For the text-containing cell, return its midpoint in [x, y] coordinate format. 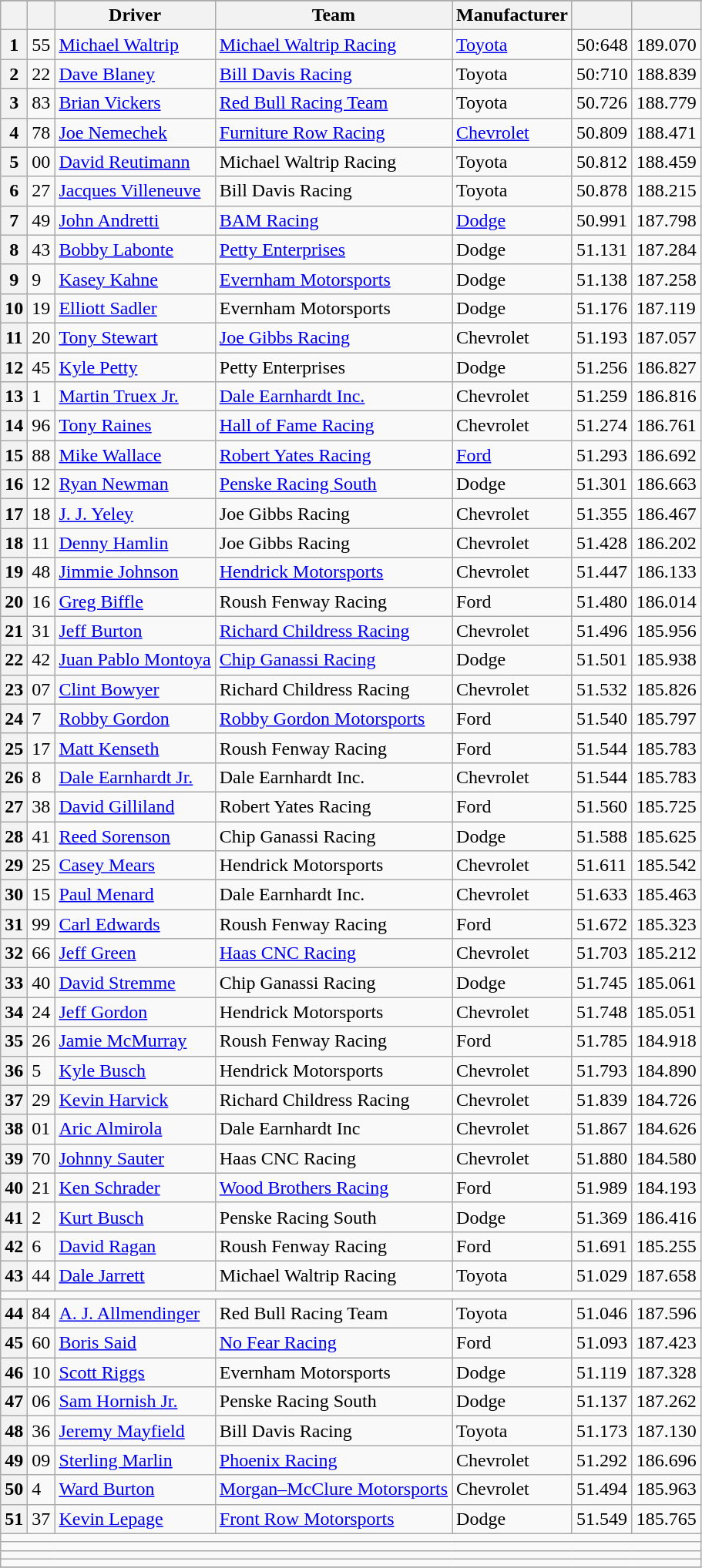
Johnny Sauter [135, 1158]
06 [42, 1402]
Jacques Villeneuve [135, 191]
187.262 [666, 1402]
Dale Jarrett [135, 1275]
66 [42, 953]
Front Row Motorsports [333, 1519]
187.596 [666, 1314]
Scott Riggs [135, 1372]
51.138 [602, 279]
188.839 [666, 74]
Joe Nemechek [135, 132]
Sam Hornish Jr. [135, 1402]
55 [42, 45]
David Gilliland [135, 806]
185.963 [666, 1489]
John Andretti [135, 220]
186.133 [666, 572]
51.703 [602, 953]
Tony Raines [135, 426]
Morgan–McClure Motorsports [333, 1489]
BAM Racing [333, 220]
70 [42, 1158]
07 [42, 689]
188.779 [666, 103]
50:710 [602, 74]
186.816 [666, 397]
51.355 [602, 514]
187.119 [666, 308]
51.256 [602, 367]
David Reutimann [135, 162]
186.696 [666, 1460]
51.193 [602, 337]
Kyle Busch [135, 1070]
Jeff Gordon [135, 1012]
185.797 [666, 719]
83 [42, 103]
96 [42, 426]
186.761 [666, 426]
51 [14, 1519]
51.369 [602, 1217]
Phoenix Racing [333, 1460]
33 [14, 983]
51.496 [602, 631]
Jeff Burton [135, 631]
184.890 [666, 1070]
50.812 [602, 162]
51.549 [602, 1519]
187.658 [666, 1275]
Matt Kenseth [135, 748]
51.301 [602, 484]
A. J. Allmendinger [135, 1314]
51.119 [602, 1372]
185.725 [666, 806]
51.292 [602, 1460]
185.542 [666, 866]
51.785 [602, 1041]
51.880 [602, 1158]
Dale Earnhardt Inc [333, 1129]
Kevin Lepage [135, 1519]
51.274 [602, 426]
Brian Vickers [135, 103]
Aric Almirola [135, 1129]
Dale Earnhardt Jr. [135, 777]
23 [14, 689]
60 [42, 1343]
Denny Hamlin [135, 543]
Mike Wallace [135, 455]
Kasey Kahne [135, 279]
187.130 [666, 1431]
David Ragan [135, 1246]
187.328 [666, 1372]
Tony Stewart [135, 337]
187.798 [666, 220]
51.540 [602, 719]
185.625 [666, 836]
189.070 [666, 45]
47 [14, 1402]
51.691 [602, 1246]
Jamie McMurray [135, 1041]
84 [42, 1314]
185.323 [666, 924]
185.061 [666, 983]
J. J. Yeley [135, 514]
Martin Truex Jr. [135, 397]
28 [14, 836]
50:648 [602, 45]
184.193 [666, 1188]
51.131 [602, 250]
185.765 [666, 1519]
51.428 [602, 543]
14 [14, 426]
Driver [135, 15]
184.918 [666, 1041]
185.255 [666, 1246]
Jeremy Mayfield [135, 1431]
99 [42, 924]
186.827 [666, 367]
13 [14, 397]
Ward Burton [135, 1489]
184.626 [666, 1129]
186.202 [666, 543]
No Fear Racing [333, 1343]
01 [42, 1129]
46 [14, 1372]
09 [42, 1460]
Carl Edwards [135, 924]
Boris Said [135, 1343]
187.258 [666, 279]
185.938 [666, 660]
51.839 [602, 1100]
51.494 [602, 1489]
Ken Schrader [135, 1188]
186.416 [666, 1217]
185.212 [666, 953]
Kevin Harvick [135, 1100]
34 [14, 1012]
Hall of Fame Racing [333, 426]
Manufacturer [512, 15]
188.471 [666, 132]
186.014 [666, 601]
Wood Brothers Racing [333, 1188]
3 [14, 103]
184.726 [666, 1100]
Furniture Row Racing [333, 132]
51.173 [602, 1431]
Jimmie Johnson [135, 572]
187.057 [666, 337]
Robby Gordon Motorsports [333, 719]
78 [42, 132]
51.793 [602, 1070]
51.447 [602, 572]
51.532 [602, 689]
88 [42, 455]
186.692 [666, 455]
Kurt Busch [135, 1217]
David Stremme [135, 983]
188.215 [666, 191]
185.463 [666, 895]
51.748 [602, 1012]
50.726 [602, 103]
Clint Bowyer [135, 689]
185.826 [666, 689]
51.501 [602, 660]
Elliott Sadler [135, 308]
Dave Blaney [135, 74]
50 [14, 1489]
51.093 [602, 1343]
51.672 [602, 924]
51.588 [602, 836]
Casey Mears [135, 866]
51.137 [602, 1402]
50.809 [602, 132]
50.991 [602, 220]
186.467 [666, 514]
51.989 [602, 1188]
187.284 [666, 250]
51.293 [602, 455]
51.176 [602, 308]
Bobby Labonte [135, 250]
51.867 [602, 1129]
35 [14, 1041]
51.259 [602, 397]
184.580 [666, 1158]
51.745 [602, 983]
Team [333, 15]
188.459 [666, 162]
51.046 [602, 1314]
Paul Menard [135, 895]
Michael Waltrip [135, 45]
187.423 [666, 1343]
51.480 [602, 601]
Jeff Green [135, 953]
51.029 [602, 1275]
51.611 [602, 866]
Kyle Petty [135, 367]
Reed Sorenson [135, 836]
Sterling Marlin [135, 1460]
30 [14, 895]
51.560 [602, 806]
185.956 [666, 631]
51.633 [602, 895]
Robby Gordon [135, 719]
32 [14, 953]
185.051 [666, 1012]
Juan Pablo Montoya [135, 660]
00 [42, 162]
50.878 [602, 191]
39 [14, 1158]
186.663 [666, 484]
Greg Biffle [135, 601]
Ryan Newman [135, 484]
